For the text-containing cell, return its midpoint in (x, y) coordinate format. 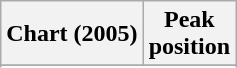
Chart (2005) (72, 34)
Peakposition (189, 34)
